Return the [X, Y] coordinate for the center point of the cell that contains the specified text.  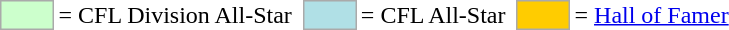
= CFL All-Star [433, 15]
= CFL Division All-Star [175, 15]
